Return the [X, Y] coordinate for the center point of the cell that contains the specified text.  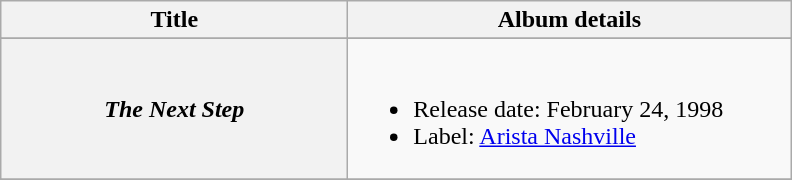
Release date: February 24, 1998Label: Arista Nashville [570, 109]
The Next Step [174, 109]
Title [174, 20]
Album details [570, 20]
